Scan for the cell matching the given text and deliver its [x, y] coordinate at center. 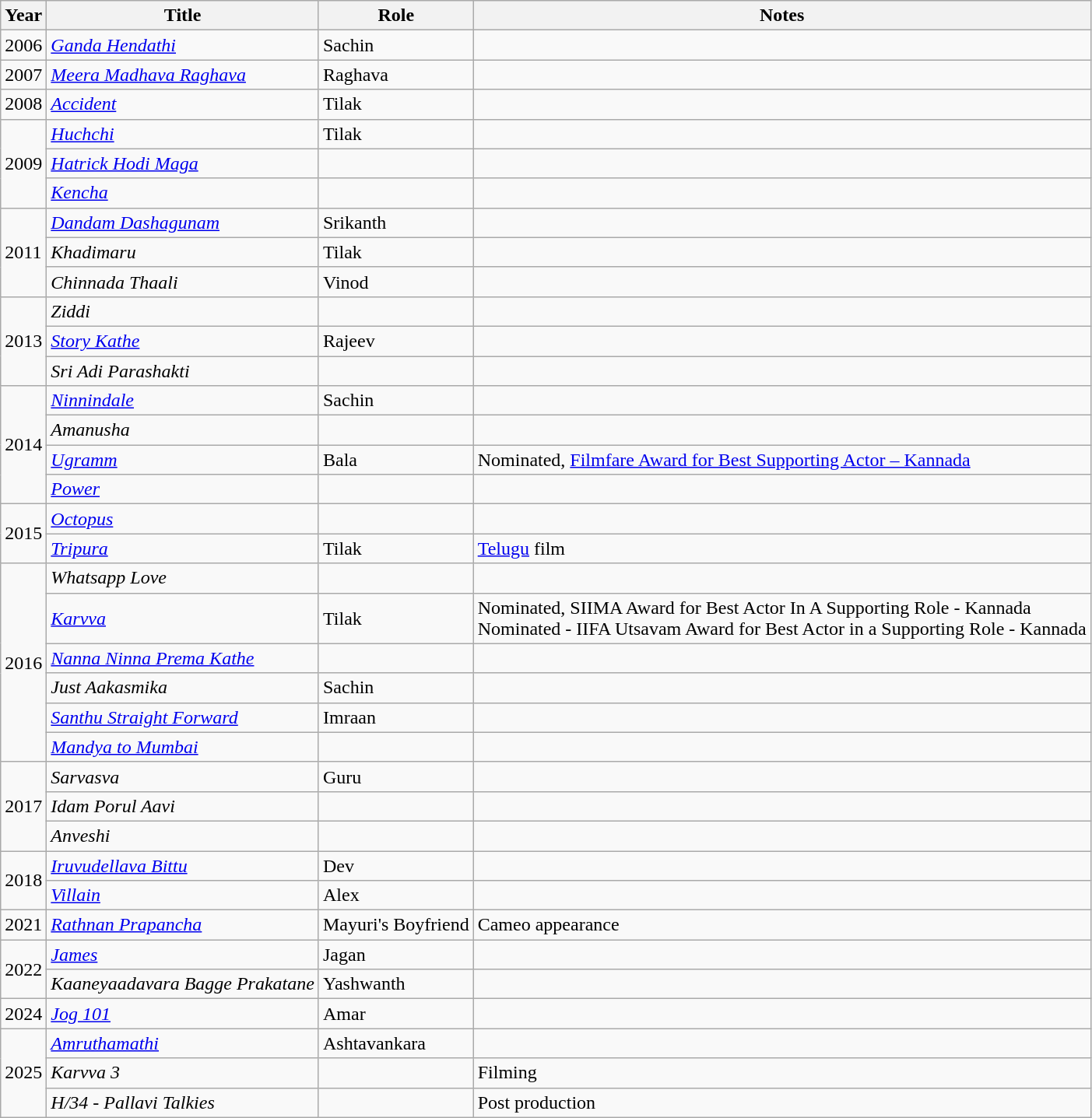
2009 [23, 163]
Rajeev [395, 341]
Amanusha [183, 430]
Mayuri's Boyfriend [395, 925]
Kencha [183, 193]
Nominated, SIIMA Award for Best Actor In A Supporting Role - KannadaNominated - IIFA Utsavam Award for Best Actor in a Supporting Role - Kannada [781, 618]
Octopus [183, 519]
2013 [23, 341]
Amruthamathi [183, 1043]
Title [183, 16]
Meera Madhava Raghava [183, 75]
Whatsapp Love [183, 578]
Ugramm [183, 460]
H/34 - Pallavi Talkies [183, 1102]
Bala [395, 460]
Sri Adi Parashakti [183, 371]
2007 [23, 75]
James [183, 955]
Power [183, 489]
Yashwanth [395, 984]
Ziddi [183, 311]
2006 [23, 45]
2011 [23, 252]
Role [395, 16]
2008 [23, 104]
Notes [781, 16]
Ashtavankara [395, 1043]
Post production [781, 1102]
Cameo appearance [781, 925]
Iruvudellava Bittu [183, 866]
Srikanth [395, 223]
Dev [395, 866]
Ninnindale [183, 401]
Amar [395, 1014]
Karvva 3 [183, 1073]
Villain [183, 895]
2018 [23, 881]
2017 [23, 806]
Khadimaru [183, 252]
Guru [395, 776]
Idam Porul Aavi [183, 806]
Telugu film [781, 548]
Hatrick Hodi Maga [183, 163]
2025 [23, 1073]
Huchchi [183, 134]
Story Kathe [183, 341]
Just Aakasmika [183, 688]
Dandam Dashagunam [183, 223]
2022 [23, 969]
Chinnada Thaali [183, 282]
Jagan [395, 955]
Karvva [183, 618]
Nanna Ninna Prema Kathe [183, 658]
Santhu Straight Forward [183, 717]
2014 [23, 445]
Anveshi [183, 836]
Year [23, 16]
2021 [23, 925]
Kaaneyaadavara Bagge Prakatane [183, 984]
2015 [23, 534]
Jog 101 [183, 1014]
Alex [395, 895]
Accident [183, 104]
2016 [23, 663]
Tripura [183, 548]
Rathnan Prapancha [183, 925]
Filming [781, 1073]
Ganda Hendathi [183, 45]
Vinod [395, 282]
2024 [23, 1014]
Imraan [395, 717]
Raghava [395, 75]
Mandya to Mumbai [183, 747]
Nominated, Filmfare Award for Best Supporting Actor – Kannada [781, 460]
Sarvasva [183, 776]
